Capture the cell that displays the provided text and extract its [x, y] central coordinate. 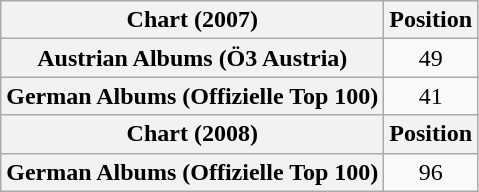
Austrian Albums (Ö3 Austria) [192, 58]
49 [431, 58]
Chart (2008) [192, 134]
41 [431, 96]
96 [431, 172]
Chart (2007) [192, 20]
